Return [X, Y] of the center of cell containing provided text 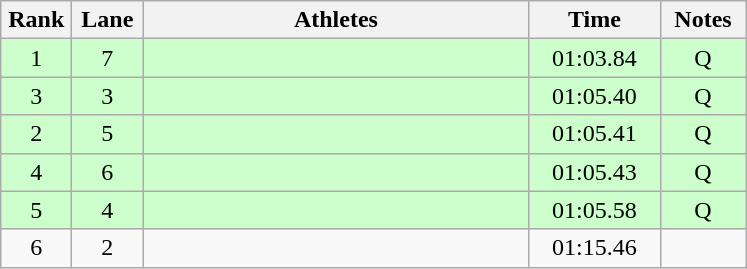
7 [108, 58]
01:15.46 [594, 248]
Rank [36, 20]
Notes [703, 20]
Time [594, 20]
01:05.41 [594, 134]
01:05.40 [594, 96]
Athletes [336, 20]
1 [36, 58]
01:05.58 [594, 210]
01:05.43 [594, 172]
Lane [108, 20]
01:03.84 [594, 58]
